Return (X, Y) of the center of cell containing provided text 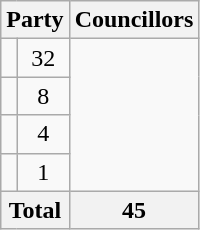
Party (35, 20)
4 (43, 134)
Councillors (134, 20)
32 (43, 58)
1 (43, 172)
Total (35, 210)
8 (43, 96)
45 (134, 210)
